Scan for the cell matching the given text and deliver its [x, y] coordinate at center. 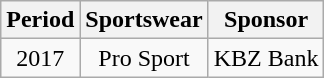
Sponsor [266, 20]
Pro Sport [144, 58]
Period [40, 20]
2017 [40, 58]
KBZ Bank [266, 58]
Sportswear [144, 20]
